Identify which cell holds the provided text, then report its (x, y) central coordinate. 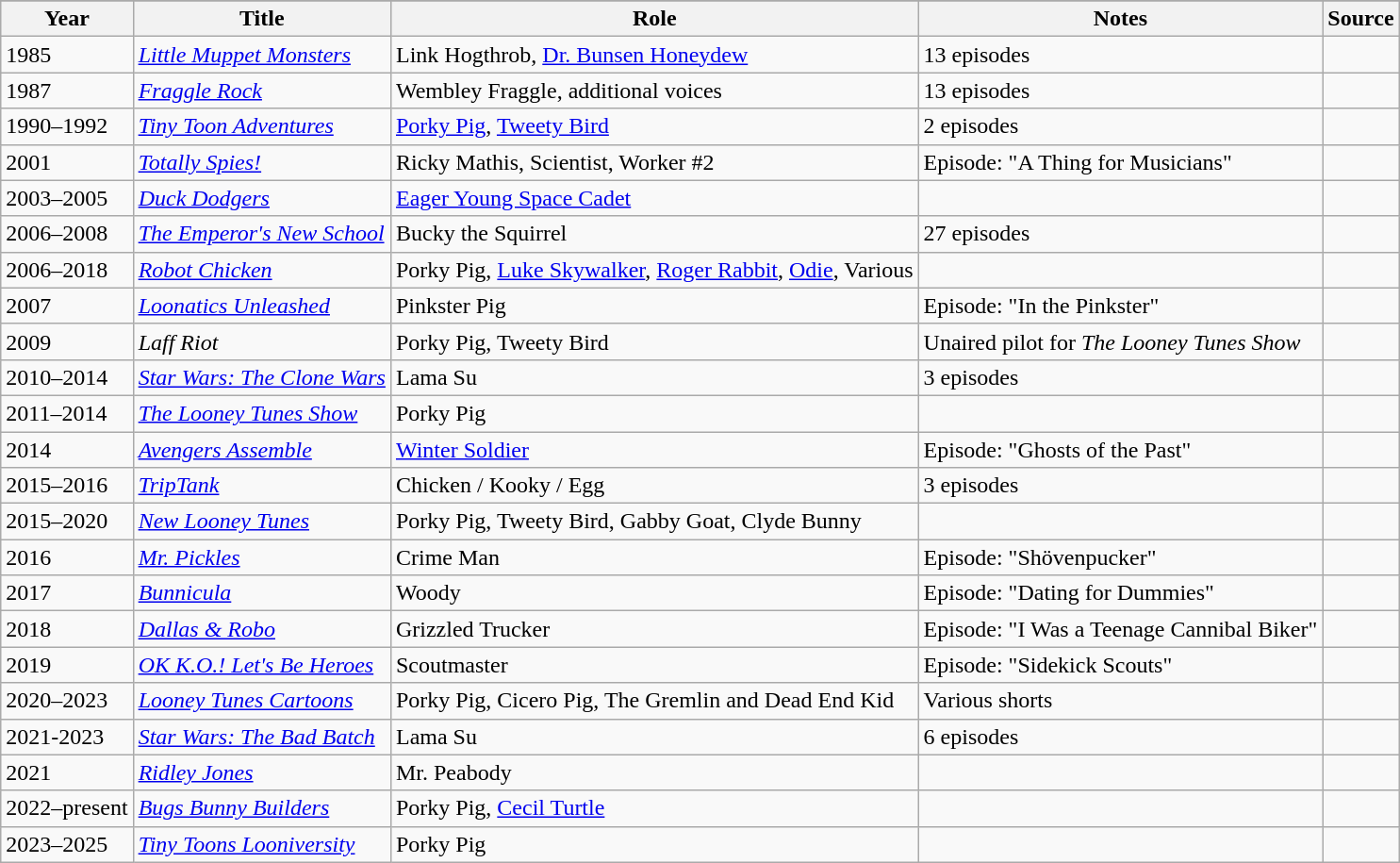
OK K.O.! Let's Be Heroes (262, 665)
1985 (67, 55)
New Looney Tunes (262, 522)
2006–2018 (67, 270)
Porky Pig, Cecil Turtle (654, 808)
Pinkster Pig (654, 306)
2014 (67, 450)
Crime Man (654, 557)
2016 (67, 557)
Woody (654, 593)
2019 (67, 665)
2 episodes (1120, 126)
Eager Young Space Cadet (654, 198)
Unaired pilot for The Looney Tunes Show (1120, 341)
Source (1361, 19)
Chicken / Kooky / Egg (654, 486)
Bunnicula (262, 593)
Dallas & Robo (262, 629)
Episode: "I Was a Teenage Cannibal Biker" (1120, 629)
2015–2020 (67, 522)
Robot Chicken (262, 270)
TripTank (262, 486)
Ricky Mathis, Scientist, Worker #2 (654, 162)
Fraggle Rock (262, 91)
Porky Pig, Tweety Bird, Gabby Goat, Clyde Bunny (654, 522)
2017 (67, 593)
2003–2005 (67, 198)
2022–present (67, 808)
2015–2016 (67, 486)
2010–2014 (67, 377)
Episode: "Dating for Dummies" (1120, 593)
Star Wars: The Bad Batch (262, 737)
2011–2014 (67, 413)
Link Hogthrob, Dr. Bunsen Honeydew (654, 55)
Looney Tunes Cartoons (262, 701)
Laff Riot (262, 341)
Tiny Toon Adventures (262, 126)
Porky Pig, Cicero Pig, The Gremlin and Dead End Kid (654, 701)
Star Wars: The Clone Wars (262, 377)
27 episodes (1120, 234)
Totally Spies! (262, 162)
Various shorts (1120, 701)
Episode: "In the Pinkster" (1120, 306)
Mr. Peabody (654, 772)
Avengers Assemble (262, 450)
2009 (67, 341)
2023–2025 (67, 844)
Year (67, 19)
1987 (67, 91)
Wembley Fraggle, additional voices (654, 91)
Winter Soldier (654, 450)
Scoutmaster (654, 665)
Mr. Pickles (262, 557)
Loonatics Unleashed (262, 306)
2018 (67, 629)
6 episodes (1120, 737)
Grizzled Trucker (654, 629)
Bugs Bunny Builders (262, 808)
2001 (67, 162)
Tiny Toons Looniversity (262, 844)
Notes (1120, 19)
Porky Pig, Luke Skywalker, Roger Rabbit, Odie, Various (654, 270)
Bucky the Squirrel (654, 234)
Episode: "Shövenpucker" (1120, 557)
2006–2008 (67, 234)
Role (654, 19)
2020–2023 (67, 701)
Episode: "A Thing for Musicians" (1120, 162)
Duck Dodgers (262, 198)
2021 (67, 772)
Episode: "Ghosts of the Past" (1120, 450)
Title (262, 19)
Episode: "Sidekick Scouts" (1120, 665)
Little Muppet Monsters (262, 55)
1990–1992 (67, 126)
The Emperor's New School (262, 234)
2021-2023 (67, 737)
2007 (67, 306)
The Looney Tunes Show (262, 413)
Ridley Jones (262, 772)
